Search for the cell housing the specified text and yield its (x, y) center coordinate. 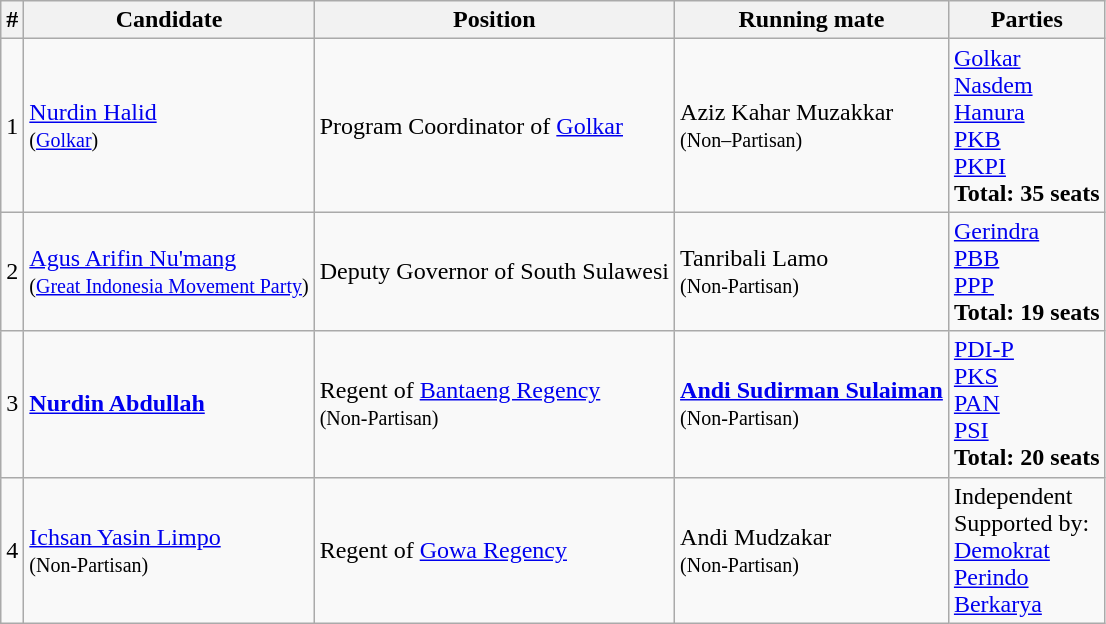
GerindraPBBPPPTotal: 19 seats (1026, 272)
Nurdin Halid (Golkar) (169, 126)
Running mate (812, 20)
3 (12, 404)
Independent Supported by:DemokratPerindoBerkarya (1026, 550)
Regent of Gowa Regency (494, 550)
Agus Arifin Nu'mang (Great Indonesia Movement Party) (169, 272)
4 (12, 550)
Tanribali Lamo (Non-Partisan) (812, 272)
Position (494, 20)
Program Coordinator of Golkar (494, 126)
Candidate (169, 20)
2 (12, 272)
Deputy Governor of South Sulawesi (494, 272)
GolkarNasdemHanuraPKBPKPITotal: 35 seats (1026, 126)
Andi Mudzakar (Non-Partisan) (812, 550)
Nurdin Abdullah (169, 404)
Aziz Kahar Muzakkar (Non–Partisan) (812, 126)
PDI-PPKSPANPSITotal: 20 seats (1026, 404)
# (12, 20)
Regent of Bantaeng Regency (Non-Partisan) (494, 404)
Parties (1026, 20)
Andi Sudirman Sulaiman (Non-Partisan) (812, 404)
Ichsan Yasin Limpo (Non-Partisan) (169, 550)
1 (12, 126)
